Identify which cell holds the provided text, then report its (X, Y) central coordinate. 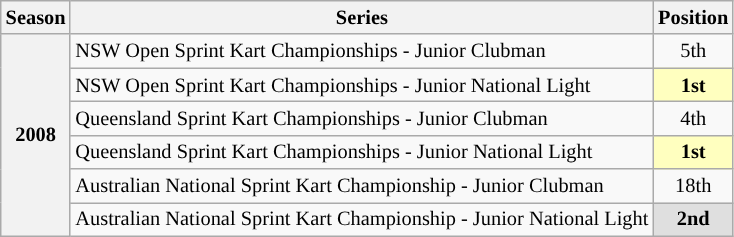
Australian National Sprint Kart Championship - Junior National Light (362, 219)
Australian National Sprint Kart Championship - Junior Clubman (362, 186)
Series (362, 17)
Queensland Sprint Kart Championships - Junior National Light (362, 152)
NSW Open Sprint Kart Championships - Junior Clubman (362, 51)
2008 (36, 135)
Season (36, 17)
Queensland Sprint Kart Championships - Junior Clubman (362, 118)
Position (693, 17)
5th (693, 51)
NSW Open Sprint Kart Championships - Junior National Light (362, 85)
2nd (693, 219)
18th (693, 186)
4th (693, 118)
